Identify which cell holds the provided text, then report its [x, y] central coordinate. 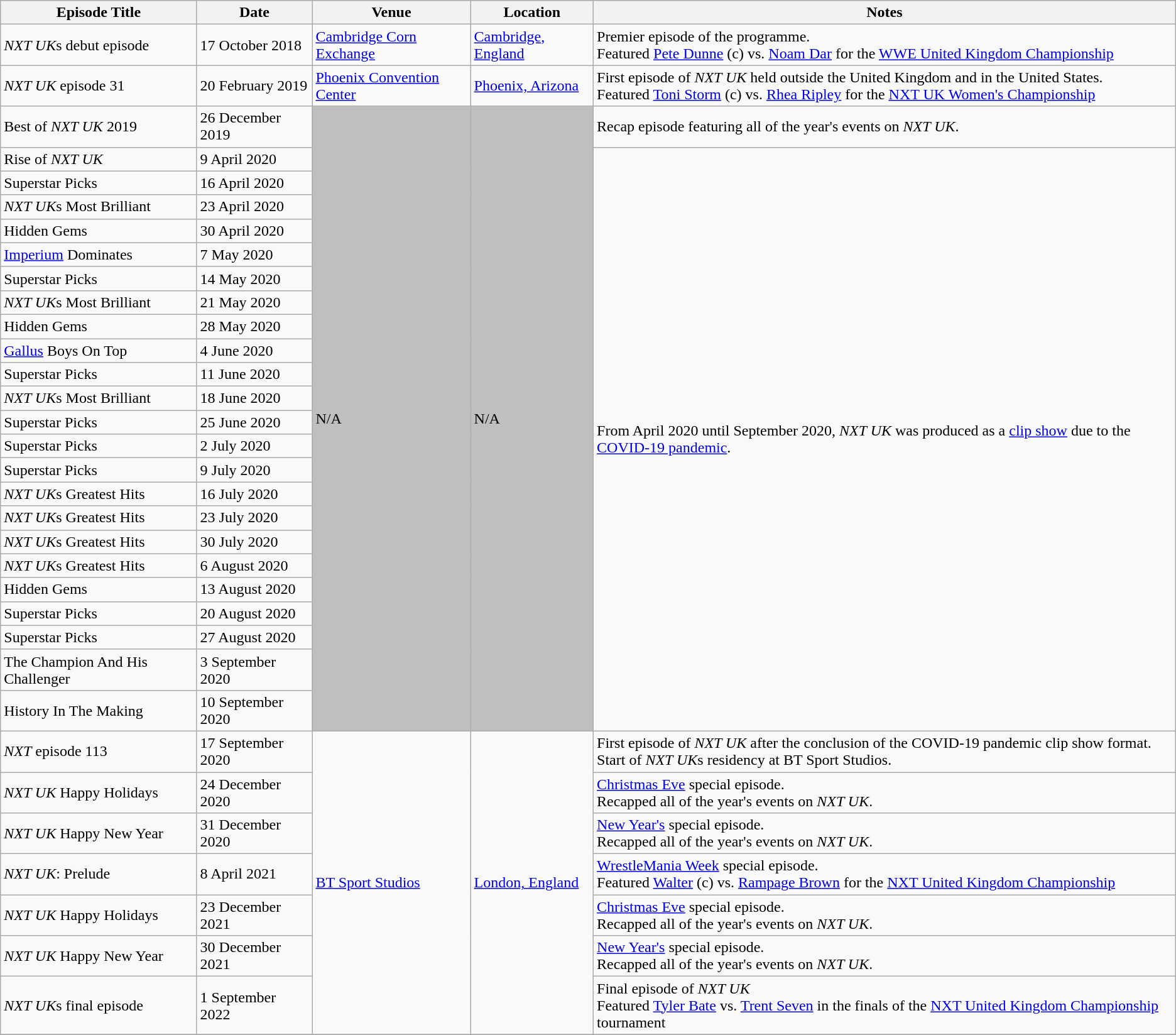
18 June 2020 [254, 398]
20 August 2020 [254, 613]
Phoenix, Arizona [531, 85]
From April 2020 until September 2020, NXT UK was produced as a clip show due to the COVID-19 pandemic. [885, 439]
30 December 2021 [254, 956]
Rise of NXT UK [99, 159]
9 July 2020 [254, 470]
Imperium Dominates [99, 255]
26 December 2019 [254, 127]
Location [531, 13]
Date [254, 13]
3 September 2020 [254, 670]
The Champion And His Challenger [99, 670]
14 May 2020 [254, 278]
13 August 2020 [254, 589]
1 September 2022 [254, 1005]
16 April 2020 [254, 183]
4 June 2020 [254, 350]
30 April 2020 [254, 231]
28 May 2020 [254, 326]
21 May 2020 [254, 302]
Recap episode featuring all of the year's events on NXT UK. [885, 127]
17 September 2020 [254, 752]
Premier episode of the programme.Featured Pete Dunne (c) vs. Noam Dar for the WWE United Kingdom Championship [885, 45]
10 September 2020 [254, 710]
11 June 2020 [254, 375]
WrestleMania Week special episode.Featured Walter (c) vs. Rampage Brown for the NXT United Kingdom Championship [885, 875]
Final episode of NXT UKFeatured Tyler Bate vs. Trent Seven in the finals of the NXT United Kingdom Championship tournament [885, 1005]
NXT UKs debut episode [99, 45]
7 May 2020 [254, 255]
31 December 2020 [254, 833]
Cambridge Corn Exchange [391, 45]
6 August 2020 [254, 566]
Venue [391, 13]
First episode of NXT UK after the conclusion of the COVID-19 pandemic clip show format.Start of NXT UKs residency at BT Sport Studios. [885, 752]
Notes [885, 13]
23 July 2020 [254, 518]
Gallus Boys On Top [99, 350]
25 June 2020 [254, 422]
30 July 2020 [254, 542]
NXT UKs final episode [99, 1005]
23 April 2020 [254, 207]
Best of NXT UK 2019 [99, 127]
NXT UK episode 31 [99, 85]
2 July 2020 [254, 446]
History In The Making [99, 710]
BT Sport Studios [391, 882]
9 April 2020 [254, 159]
17 October 2018 [254, 45]
London, England [531, 882]
16 July 2020 [254, 494]
27 August 2020 [254, 637]
23 December 2021 [254, 915]
Phoenix Convention Center [391, 85]
24 December 2020 [254, 792]
20 February 2019 [254, 85]
Episode Title [99, 13]
NXT episode 113 [99, 752]
NXT UK: Prelude [99, 875]
8 April 2021 [254, 875]
Cambridge, England [531, 45]
